From the cell containing the given text, extract its center point as [x, y] coordinate. 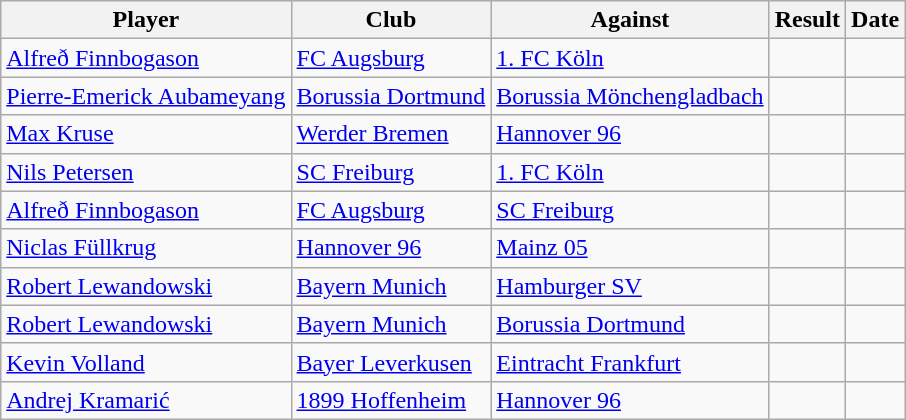
Kevin Volland [146, 362]
Player [146, 20]
Date [876, 20]
Mainz 05 [630, 248]
Against [630, 20]
Bayer Leverkusen [391, 362]
Hamburger SV [630, 286]
Max Kruse [146, 134]
Pierre-Emerick Aubameyang [146, 96]
Nils Petersen [146, 172]
Result [807, 20]
Werder Bremen [391, 134]
1899 Hoffenheim [391, 400]
Eintracht Frankfurt [630, 362]
Borussia Mönchengladbach [630, 96]
Niclas Füllkrug [146, 248]
Club [391, 20]
Andrej Kramarić [146, 400]
